Extract the [X, Y] coordinate from the center of the cell holding the provided text.  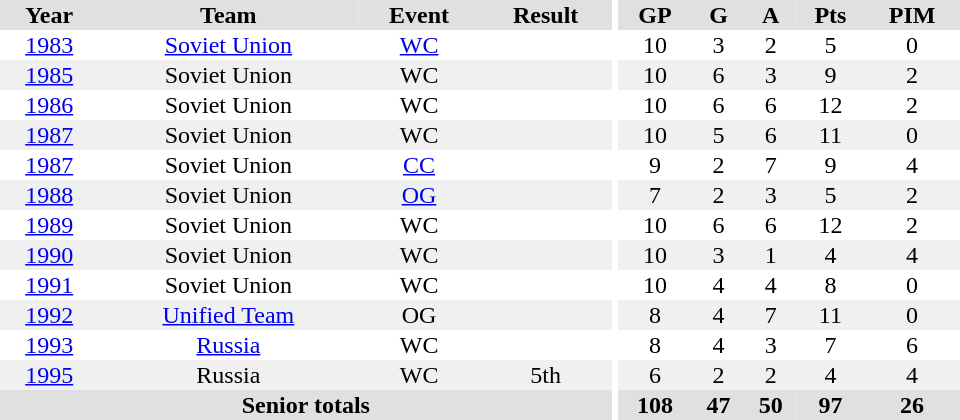
1993 [49, 345]
1986 [49, 105]
1995 [49, 375]
26 [912, 405]
50 [771, 405]
Senior totals [306, 405]
1 [771, 255]
1985 [49, 75]
G [719, 15]
1991 [49, 285]
Team [228, 15]
Event [418, 15]
PIM [912, 15]
47 [719, 405]
A [771, 15]
1992 [49, 315]
1983 [49, 45]
CC [418, 165]
Year [49, 15]
GP [654, 15]
Unified Team [228, 315]
97 [830, 405]
Result [546, 15]
1989 [49, 225]
Pts [830, 15]
1990 [49, 255]
5th [546, 375]
1988 [49, 195]
108 [654, 405]
